Identify which cell holds the provided text, then report its (X, Y) central coordinate. 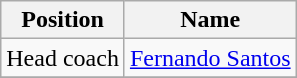
Fernando Santos (210, 58)
Name (210, 20)
Head coach (63, 58)
Position (63, 20)
